Find where the given text appears and provide that cell's center as [X, Y] coordinate. 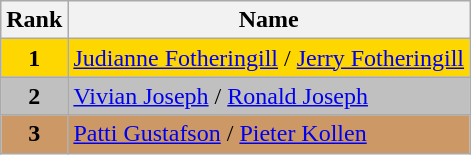
Vivian Joseph / Ronald Joseph [269, 96]
Patti Gustafson / Pieter Kollen [269, 134]
2 [34, 96]
Judianne Fotheringill / Jerry Fotheringill [269, 58]
Rank [34, 20]
3 [34, 134]
1 [34, 58]
Name [269, 20]
